Provide the (X, Y) coordinate of the cell's center where the given text is located.  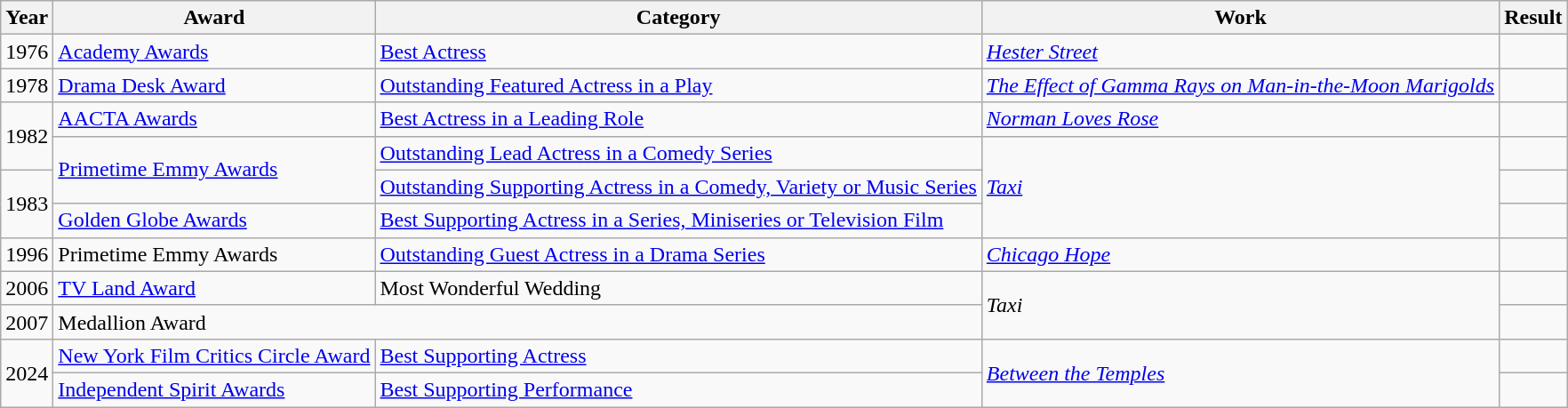
Best Supporting Actress in a Series, Miniseries or Television Film (678, 220)
Chicago Hope (1240, 254)
Golden Globe Awards (214, 220)
Result (1533, 18)
Drama Desk Award (214, 85)
New York Film Critics Circle Award (214, 356)
Independent Spirit Awards (214, 389)
Outstanding Featured Actress in a Play (678, 85)
2024 (27, 372)
1983 (27, 204)
AACTA Awards (214, 119)
Award (214, 18)
Best Actress (678, 52)
Best Supporting Performance (678, 389)
Outstanding Guest Actress in a Drama Series (678, 254)
Between the Temples (1240, 372)
The Effect of Gamma Rays on Man-in-the-Moon Marigolds (1240, 85)
Outstanding Lead Actress in a Comedy Series (678, 153)
TV Land Award (214, 288)
Most Wonderful Wedding (678, 288)
Category (678, 18)
1976 (27, 52)
1978 (27, 85)
1996 (27, 254)
Hester Street (1240, 52)
Best Actress in a Leading Role (678, 119)
Outstanding Supporting Actress in a Comedy, Variety or Music Series (678, 187)
Norman Loves Rose (1240, 119)
2006 (27, 288)
Medallion Award (517, 322)
Best Supporting Actress (678, 356)
2007 (27, 322)
Year (27, 18)
Work (1240, 18)
Academy Awards (214, 52)
1982 (27, 136)
